Locate the cell with the specified text and output its (X, Y) center coordinate. 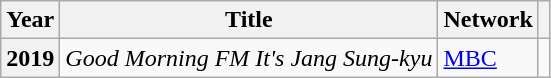
Network (488, 20)
Title (249, 20)
Good Morning FM It's Jang Sung-kyu (249, 58)
Year (30, 20)
2019 (30, 58)
MBC (488, 58)
